Find where the given text appears and provide that cell's center as (X, Y) coordinate. 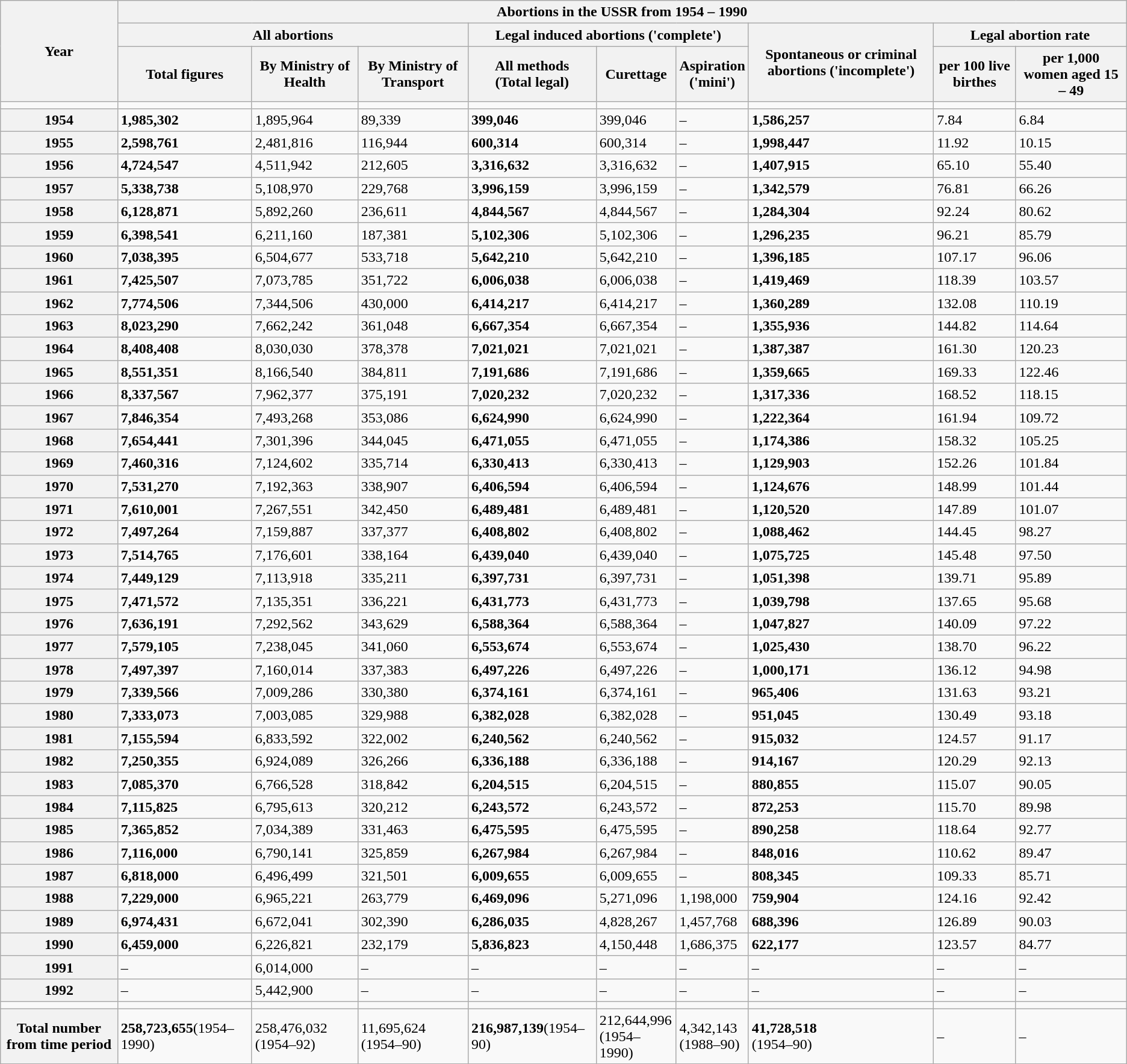
1,120,520 (840, 509)
384,811 (413, 372)
7,292,562 (305, 623)
1,124,676 (840, 486)
93.21 (1071, 693)
338,164 (413, 555)
7,115,825 (184, 807)
7,610,001 (184, 509)
1962 (59, 303)
110.62 (975, 853)
130.49 (975, 716)
7,497,264 (184, 532)
6,286,035 (532, 921)
302,390 (413, 921)
1976 (59, 623)
6,795,613 (305, 807)
4,828,267 (636, 921)
55.40 (1071, 165)
232,179 (413, 944)
1,342,579 (840, 188)
212,605 (413, 165)
By Ministry of Transport (413, 74)
212,644,996(1954–1990) (636, 1036)
4,724,547 (184, 165)
1973 (59, 555)
1977 (59, 646)
7,159,887 (305, 532)
97.50 (1071, 555)
1961 (59, 280)
7,333,073 (184, 716)
6,459,000 (184, 944)
105.25 (1071, 441)
161.94 (975, 418)
1985 (59, 830)
1955 (59, 143)
7.84 (975, 120)
4,342,143(1988–90) (712, 1036)
Year (59, 51)
5,108,970 (305, 188)
Abortions in the USSR from 1954 – 1990 (622, 12)
Total number from time period (59, 1036)
1982 (59, 761)
7,116,000 (184, 853)
187,381 (413, 234)
144.45 (975, 532)
1,174,386 (840, 441)
1,222,364 (840, 418)
65.10 (975, 165)
965,406 (840, 693)
1957 (59, 188)
Aspiration('mini') (712, 74)
6,790,141 (305, 853)
1,000,171 (840, 670)
216,987,139(1954–90) (532, 1036)
321,501 (413, 876)
951,045 (840, 716)
96.21 (975, 234)
880,855 (840, 784)
80.62 (1071, 211)
7,155,594 (184, 738)
6,924,089 (305, 761)
89.98 (1071, 807)
All methods(Total legal) (532, 74)
7,003,085 (305, 716)
92.24 (975, 211)
7,654,441 (184, 441)
7,034,389 (305, 830)
1978 (59, 670)
7,301,396 (305, 441)
1,359,665 (840, 372)
2,481,816 (305, 143)
7,038,395 (184, 257)
330,380 (413, 693)
6,211,160 (305, 234)
6,128,871 (184, 211)
1,129,903 (840, 463)
1983 (59, 784)
329,988 (413, 716)
1,051,398 (840, 578)
1,396,185 (840, 257)
101.07 (1071, 509)
8,408,408 (184, 349)
326,266 (413, 761)
5,892,260 (305, 211)
7,425,507 (184, 280)
7,176,601 (305, 555)
533,718 (413, 257)
6,496,499 (305, 876)
120.23 (1071, 349)
1972 (59, 532)
688,396 (840, 921)
7,471,572 (184, 601)
1,360,289 (840, 303)
1987 (59, 876)
85.71 (1071, 876)
66.26 (1071, 188)
116,944 (413, 143)
96.06 (1071, 257)
1,296,235 (840, 234)
7,365,852 (184, 830)
914,167 (840, 761)
131.63 (975, 693)
93.18 (1071, 716)
95.89 (1071, 578)
7,493,268 (305, 418)
1,895,964 (305, 120)
1971 (59, 509)
6,818,000 (184, 876)
152.26 (975, 463)
1,998,447 (840, 143)
4,150,448 (636, 944)
1,407,915 (840, 165)
148.99 (975, 486)
337,377 (413, 532)
7,531,270 (184, 486)
872,253 (840, 807)
1965 (59, 372)
1,039,798 (840, 601)
1969 (59, 463)
258,723,655(1954–1990) (184, 1036)
11,695,624(1954–90) (413, 1036)
1,686,375 (712, 944)
325,859 (413, 853)
7,449,129 (184, 578)
5,836,823 (532, 944)
1,198,000 (712, 899)
258,476,032(1954–92) (305, 1036)
168.52 (975, 395)
114.64 (1071, 326)
92.13 (1071, 761)
1954 (59, 120)
808,345 (840, 876)
236,611 (413, 211)
140.09 (975, 623)
6,766,528 (305, 784)
103.57 (1071, 280)
94.98 (1071, 670)
7,135,351 (305, 601)
109.72 (1071, 418)
7,238,045 (305, 646)
126.89 (975, 921)
138.70 (975, 646)
7,229,000 (184, 899)
263,779 (413, 899)
378,378 (413, 349)
1,457,768 (712, 921)
351,722 (413, 280)
1992 (59, 990)
342,450 (413, 509)
337,383 (413, 670)
7,250,355 (184, 761)
5,338,738 (184, 188)
7,160,014 (305, 670)
Legal induced abortions ('complete') (608, 35)
1975 (59, 601)
7,344,506 (305, 303)
118.64 (975, 830)
124.16 (975, 899)
1,025,430 (840, 646)
1,317,336 (840, 395)
76.81 (975, 188)
144.82 (975, 326)
Legal abortion rate (1031, 35)
322,002 (413, 738)
1,586,257 (840, 120)
7,962,377 (305, 395)
7,460,316 (184, 463)
123.57 (975, 944)
1959 (59, 234)
96.22 (1071, 646)
7,267,551 (305, 509)
8,030,030 (305, 349)
320,212 (413, 807)
101.44 (1071, 486)
1981 (59, 738)
147.89 (975, 509)
336,221 (413, 601)
915,032 (840, 738)
6,398,541 (184, 234)
1988 (59, 899)
145.48 (975, 555)
1,387,387 (840, 349)
6,974,431 (184, 921)
341,060 (413, 646)
344,045 (413, 441)
1984 (59, 807)
89,339 (413, 120)
137.65 (975, 601)
1970 (59, 486)
10.15 (1071, 143)
92.42 (1071, 899)
5,271,096 (636, 899)
132.08 (975, 303)
1989 (59, 921)
1958 (59, 211)
1956 (59, 165)
1,047,827 (840, 623)
All abortions (293, 35)
1,419,469 (840, 280)
7,579,105 (184, 646)
98.27 (1071, 532)
229,768 (413, 188)
158.32 (975, 441)
1979 (59, 693)
per 1,000 women aged 15 – 49 (1071, 74)
7,192,363 (305, 486)
6,226,821 (305, 944)
6,965,221 (305, 899)
331,463 (413, 830)
7,339,566 (184, 693)
1,985,302 (184, 120)
139.71 (975, 578)
5,442,900 (305, 990)
120.29 (975, 761)
90.05 (1071, 784)
1980 (59, 716)
136.12 (975, 670)
6,504,677 (305, 257)
122.46 (1071, 372)
335,714 (413, 463)
1,075,725 (840, 555)
109.33 (975, 876)
318,842 (413, 784)
7,662,242 (305, 326)
Total figures (184, 74)
7,009,286 (305, 693)
1960 (59, 257)
7,636,191 (184, 623)
118.15 (1071, 395)
890,258 (840, 830)
7,514,765 (184, 555)
8,023,290 (184, 326)
Curettage (636, 74)
124.57 (975, 738)
110.19 (1071, 303)
430,000 (413, 303)
6,469,096 (532, 899)
Spontaneous or criminal abortions ('incomplete') (840, 63)
101.84 (1071, 463)
4,511,942 (305, 165)
375,191 (413, 395)
622,177 (840, 944)
92.77 (1071, 830)
1974 (59, 578)
7,124,602 (305, 463)
8,551,351 (184, 372)
95.68 (1071, 601)
6,833,592 (305, 738)
6.84 (1071, 120)
1991 (59, 967)
89.47 (1071, 853)
By Ministry of Health (305, 74)
7,085,370 (184, 784)
848,016 (840, 853)
2,598,761 (184, 143)
per 100 live birthes (975, 74)
7,073,785 (305, 280)
1964 (59, 349)
338,907 (413, 486)
97.22 (1071, 623)
353,086 (413, 418)
11.92 (975, 143)
343,629 (413, 623)
90.03 (1071, 921)
361,048 (413, 326)
169.33 (975, 372)
1986 (59, 853)
8,337,567 (184, 395)
84.77 (1071, 944)
91.17 (1071, 738)
1990 (59, 944)
1,088,462 (840, 532)
8,166,540 (305, 372)
41,728,518(1954–90) (840, 1036)
85.79 (1071, 234)
118.39 (975, 280)
335,211 (413, 578)
7,774,506 (184, 303)
7,113,918 (305, 578)
1963 (59, 326)
1,284,304 (840, 211)
107.17 (975, 257)
7,497,397 (184, 670)
759,904 (840, 899)
6,672,041 (305, 921)
1966 (59, 395)
115.07 (975, 784)
1967 (59, 418)
6,014,000 (305, 967)
1968 (59, 441)
161.30 (975, 349)
1,355,936 (840, 326)
7,846,354 (184, 418)
115.70 (975, 807)
